Output the [x, y] coordinate of the center of the cell containing the given text.  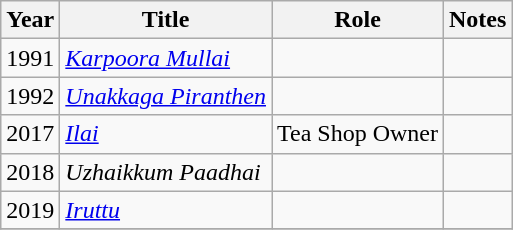
Iruttu [166, 210]
Title [166, 20]
2017 [30, 134]
Role [358, 20]
1991 [30, 58]
Notes [478, 20]
Tea Shop Owner [358, 134]
Unakkaga Piranthen [166, 96]
Ilai [166, 134]
2019 [30, 210]
1992 [30, 96]
2018 [30, 172]
Year [30, 20]
Karpoora Mullai [166, 58]
Uzhaikkum Paadhai [166, 172]
